Output the [x, y] coordinate of the center of the cell containing the given text.  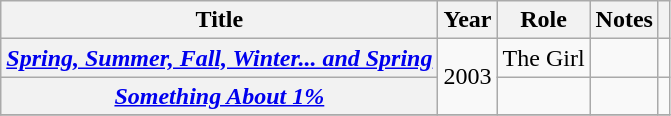
Year [468, 20]
Something About 1% [220, 96]
Spring, Summer, Fall, Winter... and Spring [220, 58]
The Girl [544, 58]
2003 [468, 77]
Title [220, 20]
Role [544, 20]
Notes [624, 20]
